Extract the [x, y] coordinate from the center of the cell holding the provided text.  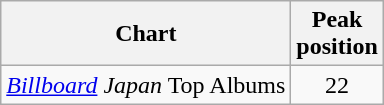
Chart [146, 34]
22 [337, 85]
Peakposition [337, 34]
Billboard Japan Top Albums [146, 85]
